Identify which cell holds the provided text, then report its (x, y) central coordinate. 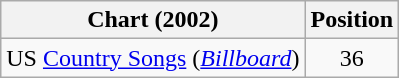
US Country Songs (Billboard) (153, 58)
Chart (2002) (153, 20)
Position (352, 20)
36 (352, 58)
